Search for the cell housing the specified text and yield its (x, y) center coordinate. 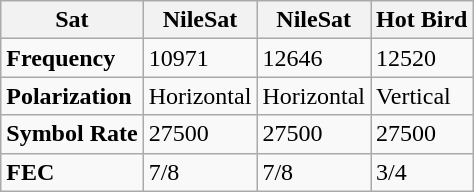
12646 (314, 58)
Vertical (422, 96)
Hot Bird (422, 20)
FEC (72, 172)
Frequency (72, 58)
12520 (422, 58)
Symbol Rate (72, 134)
3/4 (422, 172)
Polarization (72, 96)
Sat (72, 20)
10971 (200, 58)
